Pinpoint the cell where the given text exists, returning its [X, Y] midpoint coordinate. 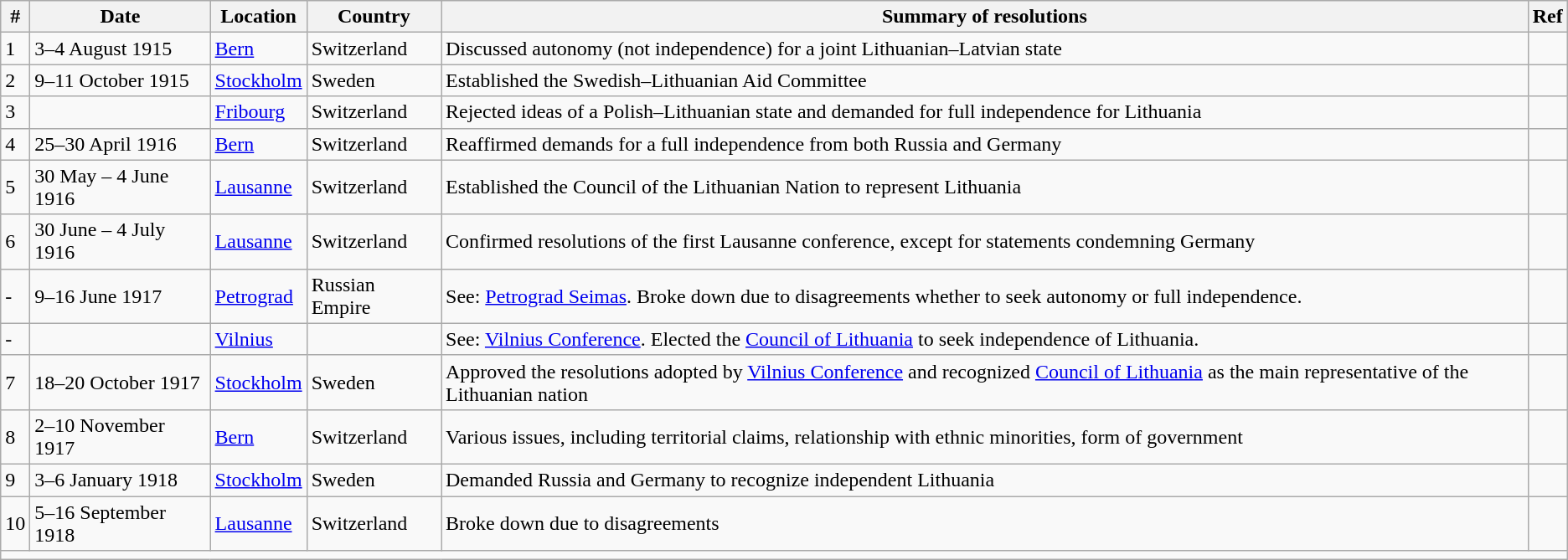
Various issues, including territorial claims, relationship with ethnic minorities, form of government [984, 437]
7 [15, 382]
9–16 June 1917 [121, 296]
Petrograd [258, 296]
10 [15, 522]
Discussed autonomy (not independence) for a joint Lithuanian–Latvian state [984, 49]
Country [374, 17]
3–6 January 1918 [121, 480]
Vilnius [258, 339]
Summary of resolutions [984, 17]
Rejected ideas of a Polish–Lithuanian state and demanded for full independence for Lithuania [984, 112]
# [15, 17]
2 [15, 80]
2–10 November 1917 [121, 437]
Demanded Russia and Germany to recognize independent Lithuania [984, 480]
Confirmed resolutions of the first Lausanne conference, except for statements condemning Germany [984, 241]
1 [15, 49]
30 June – 4 July 1916 [121, 241]
9 [15, 480]
6 [15, 241]
Established the Swedish–Lithuanian Aid Committee [984, 80]
5 [15, 188]
9–11 October 1915 [121, 80]
5–16 September 1918 [121, 522]
Reaffirmed demands for a full independence from both Russia and Germany [984, 144]
Russian Empire [374, 296]
3 [15, 112]
18–20 October 1917 [121, 382]
25–30 April 1916 [121, 144]
See: Petrograd Seimas. Broke down due to disagreements whether to seek autonomy or full independence. [984, 296]
Fribourg [258, 112]
3–4 August 1915 [121, 49]
Broke down due to disagreements [984, 522]
Approved the resolutions adopted by Vilnius Conference and recognized Council of Lithuania as the main representative of the Lithuanian nation [984, 382]
See: Vilnius Conference. Elected the Council of Lithuania to seek independence of Lithuania. [984, 339]
Date [121, 17]
30 May – 4 June 1916 [121, 188]
8 [15, 437]
4 [15, 144]
Ref [1548, 17]
Location [258, 17]
Established the Council of the Lithuanian Nation to represent Lithuania [984, 188]
